Identify which cell holds the provided text, then report its [x, y] central coordinate. 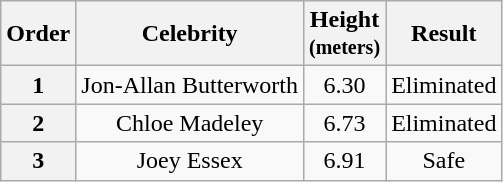
Result [444, 34]
Jon-Allan Butterworth [190, 85]
6.30 [344, 85]
6.91 [344, 161]
Joey Essex [190, 161]
Celebrity [190, 34]
Chloe Madeley [190, 123]
3 [38, 161]
Safe [444, 161]
1 [38, 85]
Order [38, 34]
6.73 [344, 123]
2 [38, 123]
Height(meters) [344, 34]
